Determine the [X, Y] coordinate at the center of the cell enclosing the given text.  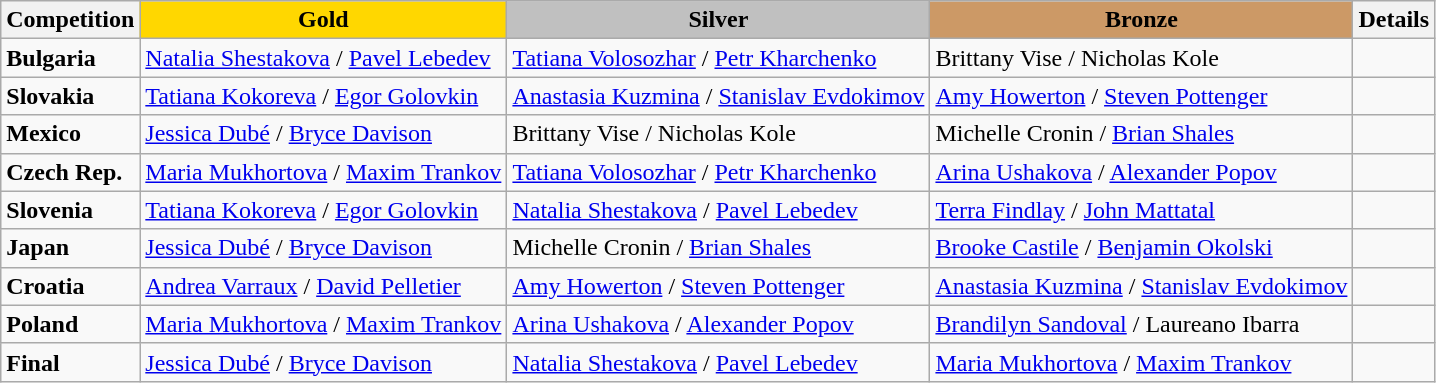
Slovakia [70, 96]
Terra Findlay / John Mattatal [1142, 210]
Brooke Castile / Benjamin Okolski [1142, 248]
Gold [324, 20]
Competition [70, 20]
Croatia [70, 286]
Bulgaria [70, 58]
Silver [718, 20]
Japan [70, 248]
Slovenia [70, 210]
Czech Rep. [70, 172]
Bronze [1142, 20]
Final [70, 362]
Andrea Varraux / David Pelletier [324, 286]
Poland [70, 324]
Mexico [70, 134]
Details [1394, 20]
Brandilyn Sandoval / Laureano Ibarra [1142, 324]
